Detect which cell encompasses the target text, then output its (X, Y) center coordinate. 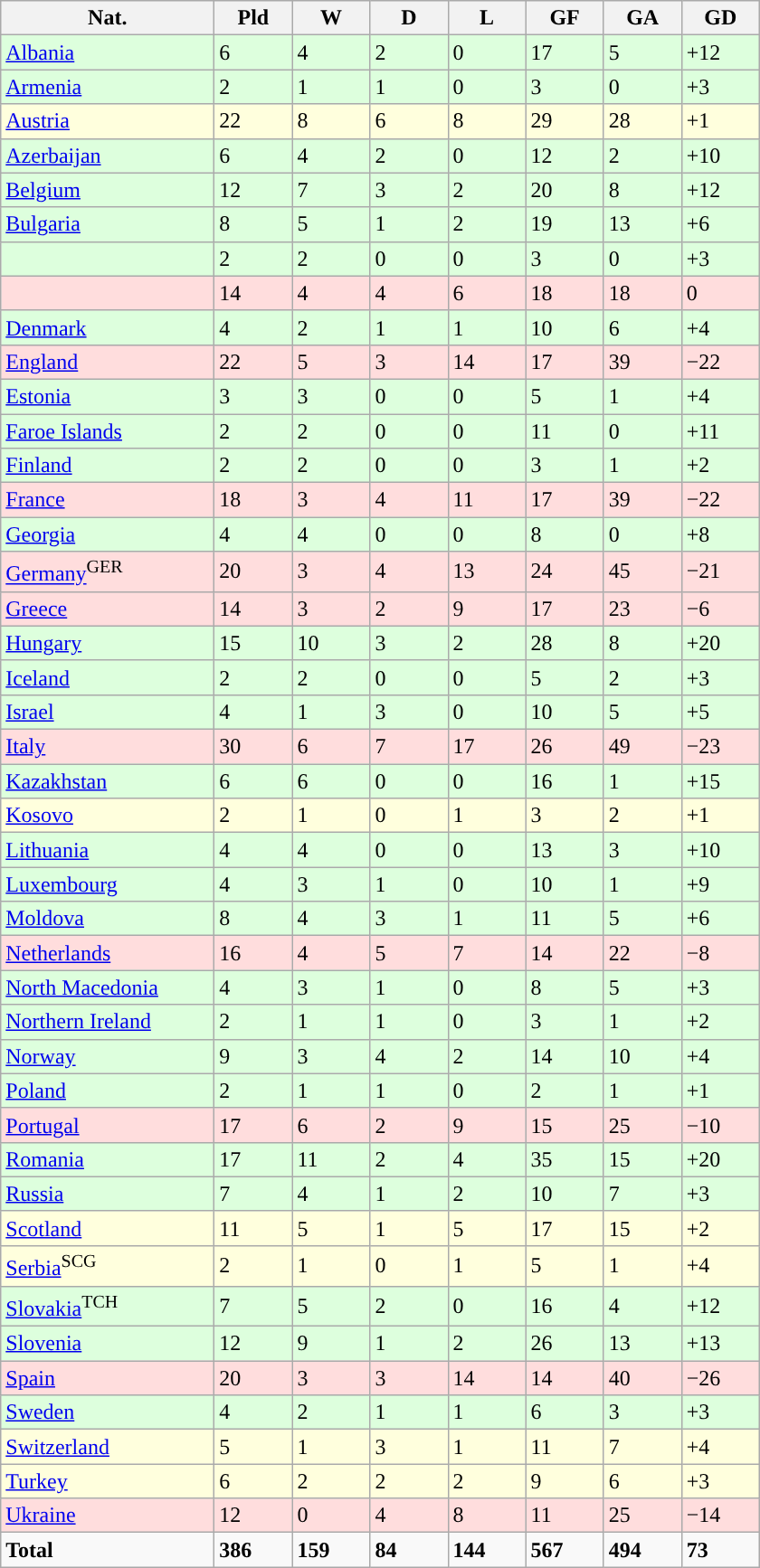
29 (565, 121)
Russia (108, 1194)
Romania (108, 1159)
Netherlands (108, 953)
Greece (108, 609)
Sweden (108, 1412)
France (108, 500)
73 (720, 1550)
Switzerland (108, 1447)
D (409, 18)
Moldova (108, 919)
144 (487, 1550)
Portugal (108, 1125)
Lithuania (108, 850)
30 (253, 747)
35 (565, 1159)
GA (642, 18)
Faroe Islands (108, 431)
Nat. (108, 18)
Slovenia (108, 1344)
Kazakhstan (108, 781)
Iceland (108, 677)
−23 (720, 747)
Kosovo (108, 816)
Italy (108, 747)
567 (565, 1550)
Estonia (108, 396)
+5 (720, 712)
494 (642, 1550)
SerbiaSCG (108, 1266)
24 (565, 571)
North Macedonia (108, 987)
Ukraine (108, 1516)
Pld (253, 18)
Azerbaijan (108, 156)
45 (642, 571)
Hungary (108, 643)
W (331, 18)
40 (642, 1378)
Northern Ireland (108, 1022)
Bulgaria (108, 224)
23 (642, 609)
Israel (108, 712)
+11 (720, 431)
19 (565, 224)
−21 (720, 571)
386 (253, 1550)
SlovakiaTCH (108, 1306)
+15 (720, 781)
Belgium (108, 190)
England (108, 362)
Norway (108, 1056)
Armenia (108, 87)
−10 (720, 1125)
Spain (108, 1378)
49 (642, 747)
Scotland (108, 1228)
+8 (720, 534)
GF (565, 18)
Total (108, 1550)
Turkey (108, 1481)
GD (720, 18)
L (487, 18)
GermanyGER (108, 571)
Poland (108, 1091)
+13 (720, 1344)
Finland (108, 466)
Austria (108, 121)
−8 (720, 953)
Georgia (108, 534)
159 (331, 1550)
Luxembourg (108, 884)
Albania (108, 52)
−14 (720, 1516)
Denmark (108, 327)
+9 (720, 884)
84 (409, 1550)
−6 (720, 609)
−26 (720, 1378)
